Capture the cell that displays the provided text and extract its (x, y) central coordinate. 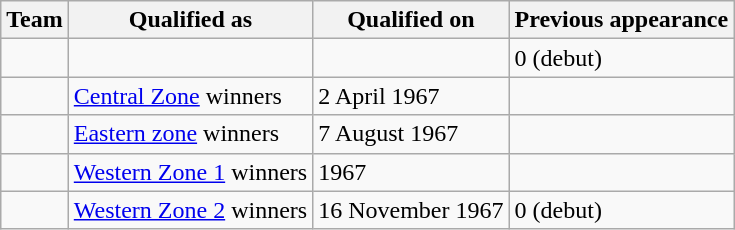
Eastern zone winners (190, 134)
2 April 1967 (411, 96)
Western Zone 1 winners (190, 172)
16 November 1967 (411, 210)
7 August 1967 (411, 134)
Western Zone 2 winners (190, 210)
Central Zone winners (190, 96)
Team (35, 20)
1967 (411, 172)
Qualified on (411, 20)
Qualified as (190, 20)
Previous appearance (622, 20)
